Pinpoint the cell where the given text exists, returning its (X, Y) midpoint coordinate. 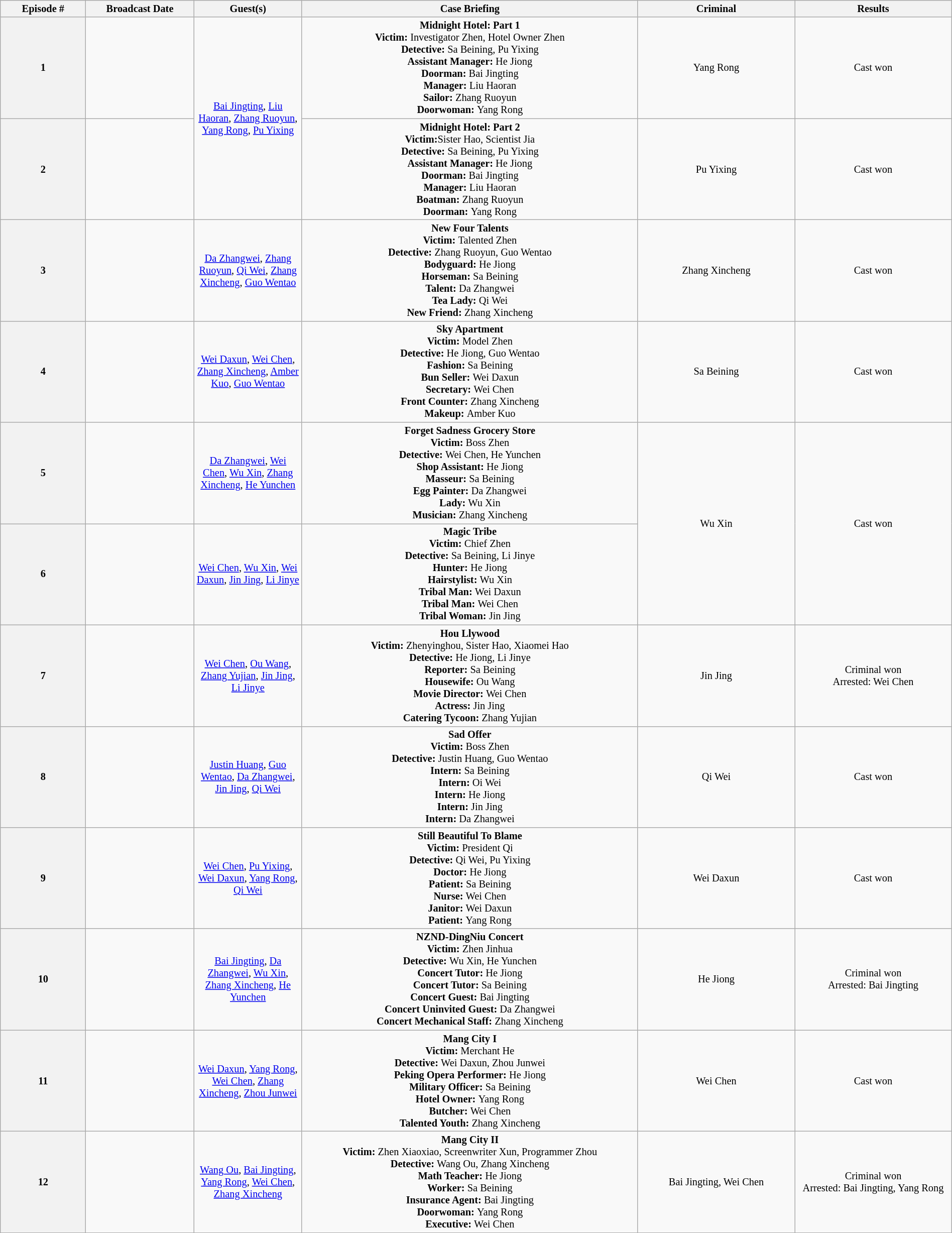
Criminal (716, 9)
9 (43, 878)
Justin Huang, Guo Wentao, Da Zhangwei, Jin Jing, Qi Wei (248, 777)
Wei Chen, Ou Wang, Zhang Yujian, Jin Jing, Li Jinye (248, 676)
Results (874, 9)
2 (43, 169)
Criminal won Arrested: Wei Chen (874, 676)
Qi Wei (716, 777)
Guest(s) (248, 9)
Wei Daxun, Yang Rong, Wei Chen, Zhang Xincheng, Zhou Junwei (248, 1081)
4 (43, 372)
Wei Chen, Pu Yixing, Wei Daxun, Yang Rong, Qi Wei (248, 878)
Criminal won Arrested: Bai Jingting (874, 979)
Sad OfferVictim: Boss ZhenDetective: Justin Huang, Guo WentaoIntern: Sa BeiningIntern: Oi WeiIntern: He JiongIntern: Jin JingIntern: Da Zhangwei (470, 777)
Bai Jingting, Wei Chen (716, 1182)
Da Zhangwei, Zhang Ruoyun, Qi Wei, Zhang Xincheng, Guo Wentao (248, 270)
Wang Ou, Bai Jingting, Yang Rong, Wei Chen, Zhang Xincheng (248, 1182)
Broadcast Date (140, 9)
Wei Daxun (716, 878)
Criminal won Arrested: Bai Jingting, Yang Rong (874, 1182)
Wei Chen, Wu Xin, Wei Daxun, Jin Jing, Li Jinye (248, 574)
Jin Jing (716, 676)
Wei Chen (716, 1081)
3 (43, 270)
12 (43, 1182)
Pu Yixing (716, 169)
8 (43, 777)
Wu Xin (716, 523)
Zhang Xincheng (716, 270)
5 (43, 473)
10 (43, 979)
Bai Jingting, Da Zhangwei, Wu Xin, Zhang Xincheng, He Yunchen (248, 979)
Yang Rong (716, 68)
Da Zhangwei, Wei Chen, Wu Xin, Zhang Xincheng, He Yunchen (248, 473)
Wei Daxun, Wei Chen, Zhang Xincheng, Amber Kuo, Guo Wentao (248, 372)
Bai Jingting, Liu Haoran, Zhang Ruoyun, Yang Rong, Pu Yixing (248, 119)
1 (43, 68)
Sa Beining (716, 372)
6 (43, 574)
11 (43, 1081)
Episode # (43, 9)
He Jiong (716, 979)
7 (43, 676)
Case Briefing (470, 9)
